Locate the cell with the specified text and output its (x, y) center coordinate. 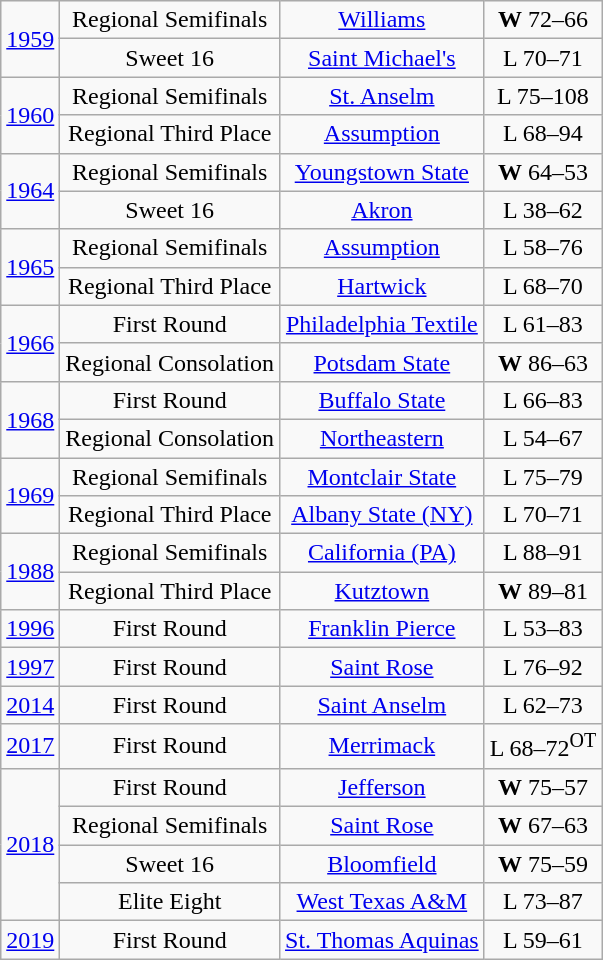
1960 (30, 115)
Northeastern (382, 438)
L 68–70 (543, 286)
L 88–91 (543, 553)
Elite Eight (170, 902)
Bloomfield (382, 864)
L 68–94 (543, 134)
Williams (382, 20)
West Texas A&M (382, 902)
Potsdam State (382, 362)
L 59–61 (543, 940)
1988 (30, 572)
L 68–72OT (543, 746)
L 53–83 (543, 629)
2014 (30, 705)
Franklin Pierce (382, 629)
W 64–53 (543, 172)
California (PA) (382, 553)
Saint Anselm (382, 705)
W 89–81 (543, 591)
Kutztown (382, 591)
St. Anselm (382, 96)
L 76–92 (543, 667)
1996 (30, 629)
Saint Michael's (382, 58)
Hartwick (382, 286)
L 61–83 (543, 324)
W 75–59 (543, 864)
L 62–73 (543, 705)
1968 (30, 419)
W 86–63 (543, 362)
2017 (30, 746)
Philadelphia Textile (382, 324)
Jefferson (382, 787)
W 75–57 (543, 787)
2018 (30, 844)
1966 (30, 343)
L 75–108 (543, 96)
L 66–83 (543, 400)
1969 (30, 496)
L 58–76 (543, 248)
1965 (30, 267)
Youngstown State (382, 172)
1997 (30, 667)
Albany State (NY) (382, 515)
L 73–87 (543, 902)
Buffalo State (382, 400)
Merrimack (382, 746)
1964 (30, 191)
Montclair State (382, 477)
L 54–67 (543, 438)
W 72–66 (543, 20)
L 75–79 (543, 477)
1959 (30, 39)
St. Thomas Aquinas (382, 940)
Akron (382, 210)
2019 (30, 940)
W 67–63 (543, 826)
L 38–62 (543, 210)
